Provide the [x, y] coordinate of the cell's center where the given text is located.  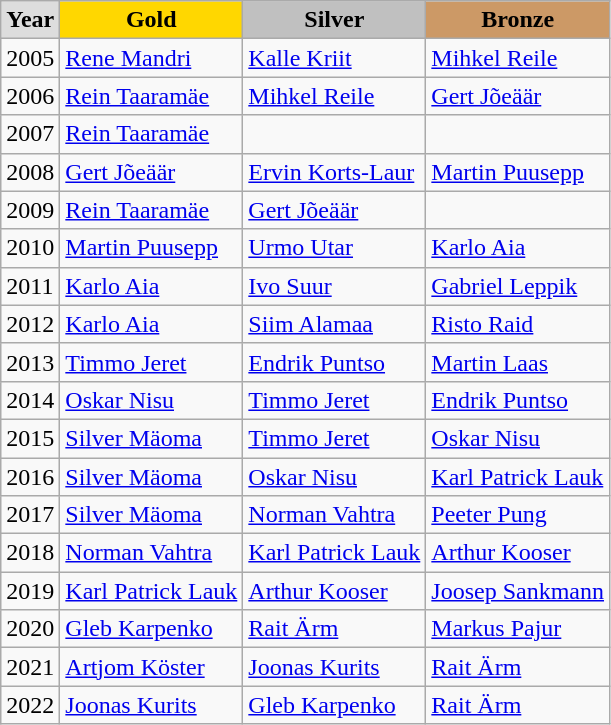
2022 [30, 705]
Markus Pajur [518, 629]
Risto Raid [518, 324]
Joosep Sankmann [518, 591]
Urmo Utar [334, 248]
Gold [152, 20]
Year [30, 20]
2021 [30, 667]
Martin Laas [518, 362]
Kalle Kriit [334, 58]
2014 [30, 400]
2018 [30, 553]
2009 [30, 210]
2020 [30, 629]
2005 [30, 58]
2011 [30, 286]
Silver [334, 20]
2015 [30, 438]
Ervin Korts-Laur [334, 172]
Gabriel Leppik [518, 286]
2013 [30, 362]
Bronze [518, 20]
2006 [30, 96]
Siim Alamaa [334, 324]
Peeter Pung [518, 515]
Ivo Suur [334, 286]
2016 [30, 477]
2017 [30, 515]
2019 [30, 591]
2007 [30, 134]
Rene Mandri [152, 58]
2012 [30, 324]
Artjom Köster [152, 667]
2008 [30, 172]
2010 [30, 248]
